Find where the given text appears and provide that cell's center as [x, y] coordinate. 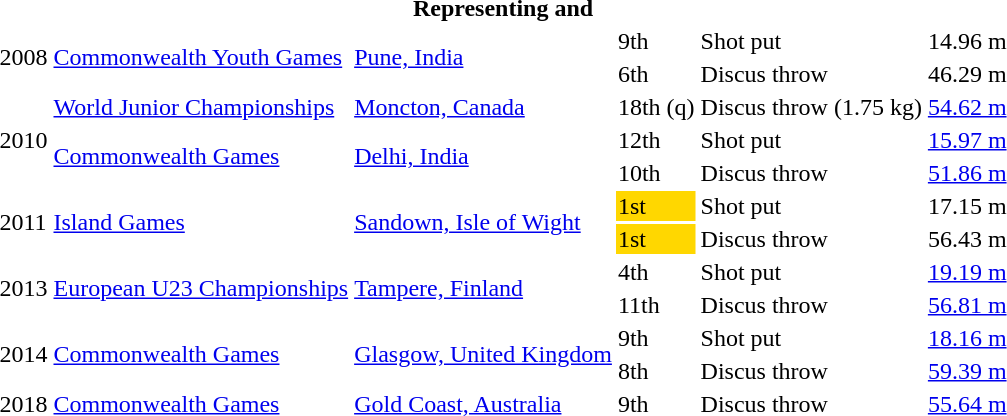
Delhi, India [484, 156]
12th [656, 140]
World Junior Championships [201, 107]
Glasgow, United Kingdom [484, 354]
18th (q) [656, 107]
Pune, India [484, 58]
Sandown, Isle of Wight [484, 222]
10th [656, 173]
Discus throw (1.75 kg) [811, 107]
Commonwealth Youth Games [201, 58]
4th [656, 272]
Tampere, Finland [484, 288]
8th [656, 371]
European U23 Championships [201, 288]
Island Games [201, 222]
Moncton, Canada [484, 107]
6th [656, 74]
11th [656, 305]
